Locate the cell with the specified text and output its [X, Y] center coordinate. 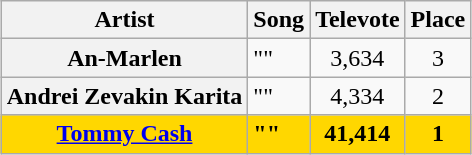
Andrei Zevakin Karita [124, 96]
41,414 [358, 134]
Televote [358, 20]
Artist [124, 20]
3,634 [358, 58]
4,334 [358, 96]
Song [279, 20]
3 [438, 58]
An-Marlen [124, 58]
Place [438, 20]
1 [438, 134]
Tommy Cash [124, 134]
2 [438, 96]
